Find where the given text appears and provide that cell's center as (X, Y) coordinate. 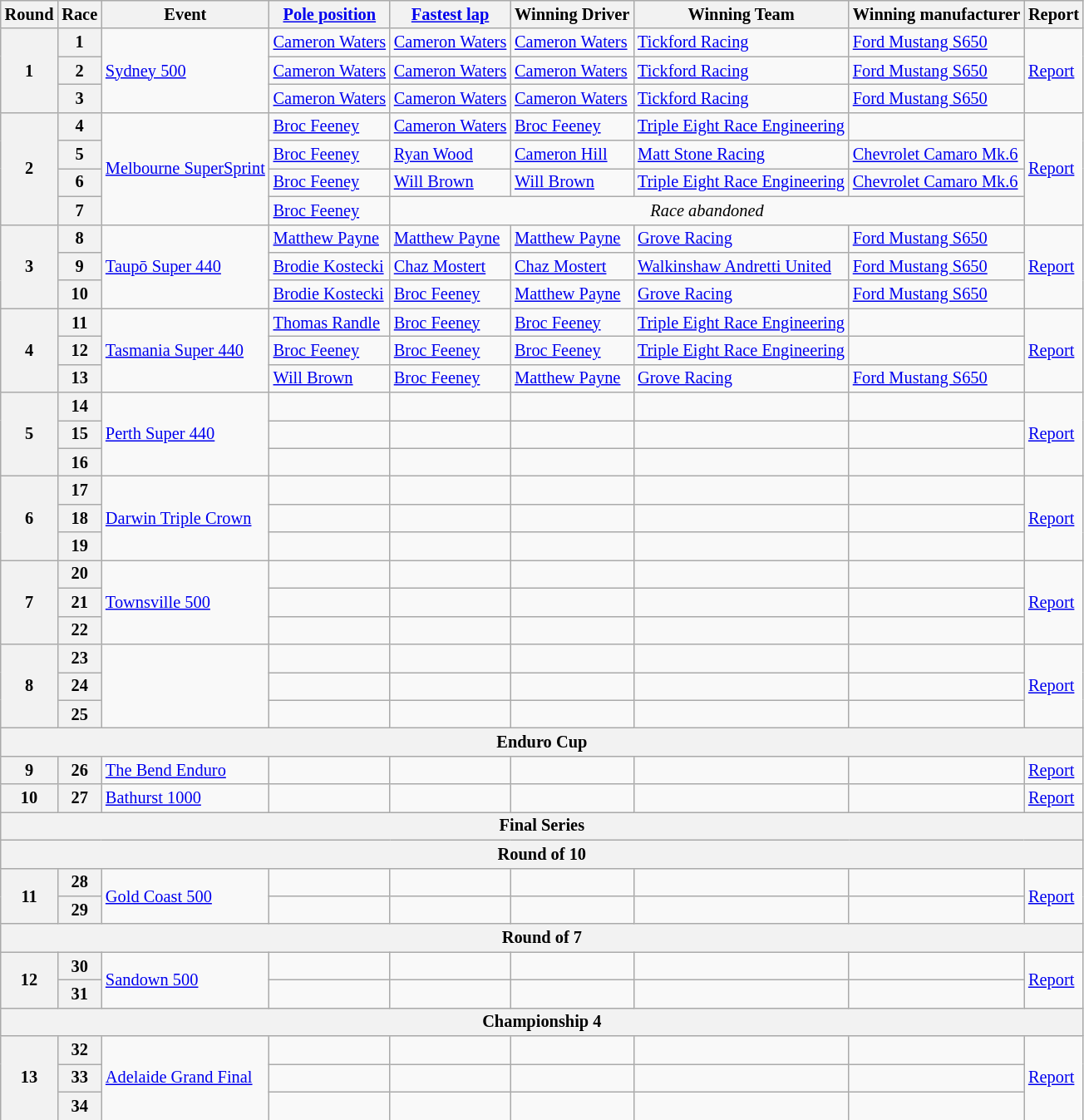
Bathurst 1000 (185, 798)
22 (80, 630)
Sandown 500 (185, 979)
31 (80, 994)
Matt Stone Racing (742, 155)
30 (80, 966)
The Bend Enduro (185, 770)
Sydney 500 (185, 70)
Championship 4 (542, 1022)
Taupō Super 440 (185, 266)
15 (80, 434)
Enduro Cup (542, 742)
Winning manufacturer (936, 14)
20 (80, 574)
Townsville 500 (185, 602)
27 (80, 798)
14 (80, 407)
Race (80, 14)
26 (80, 770)
21 (80, 602)
Walkinshaw Andretti United (742, 266)
29 (80, 910)
Melbourne SuperSprint (185, 168)
Round of 10 (542, 854)
Cameron Hill (572, 155)
19 (80, 546)
17 (80, 490)
28 (80, 882)
Winning Team (742, 14)
Darwin Triple Crown (185, 517)
Event (185, 14)
Adelaide Grand Final (185, 1078)
33 (80, 1078)
34 (80, 1106)
Ryan Wood (451, 155)
Winning Driver (572, 14)
24 (80, 686)
16 (80, 462)
25 (80, 714)
Perth Super 440 (185, 434)
23 (80, 658)
Fastest lap (451, 14)
18 (80, 518)
32 (80, 1050)
Thomas Randle (329, 323)
Race abandoned (707, 210)
Round (30, 14)
Tasmania Super 440 (185, 351)
Final Series (542, 826)
Gold Coast 500 (185, 896)
Pole position (329, 14)
Round of 7 (542, 938)
